Pinpoint the cell where the given text exists, returning its (x, y) midpoint coordinate. 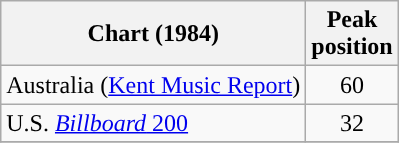
U.S. Billboard 200 (154, 123)
Peakposition (352, 34)
Australia (Kent Music Report) (154, 85)
Chart (1984) (154, 34)
60 (352, 85)
32 (352, 123)
